Determine the (X, Y) coordinate at the center of the cell enclosing the given text.  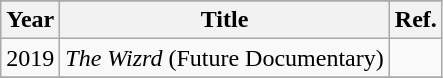
Year (30, 20)
Title (224, 20)
2019 (30, 58)
Ref. (416, 20)
The Wizrd (Future Documentary) (224, 58)
